Find where the given text appears and provide that cell's center as (X, Y) coordinate. 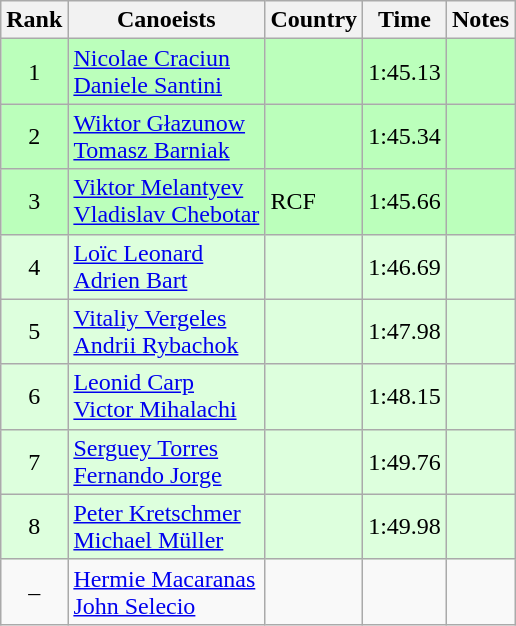
– (34, 592)
7 (34, 462)
1:45.66 (405, 202)
Time (405, 20)
8 (34, 526)
4 (34, 266)
Vitaliy VergelesAndrii Rybachok (166, 332)
6 (34, 396)
RCF (314, 202)
5 (34, 332)
Leonid CarpVictor Mihalachi (166, 396)
1:49.76 (405, 462)
Wiktor GłazunowTomasz Barniak (166, 136)
1:48.15 (405, 396)
Country (314, 20)
Hermie MacaranasJohn Selecio (166, 592)
3 (34, 202)
1:46.69 (405, 266)
Nicolae CraciunDaniele Santini (166, 72)
1:47.98 (405, 332)
1:45.34 (405, 136)
Notes (480, 20)
1:49.98 (405, 526)
Peter KretschmerMichael Müller (166, 526)
1:45.13 (405, 72)
Canoeists (166, 20)
Rank (34, 20)
Loïc LeonardAdrien Bart (166, 266)
Serguey TorresFernando Jorge (166, 462)
1 (34, 72)
2 (34, 136)
Viktor MelantyevVladislav Chebotar (166, 202)
